Extract the [X, Y] coordinate from the center of the cell holding the provided text.  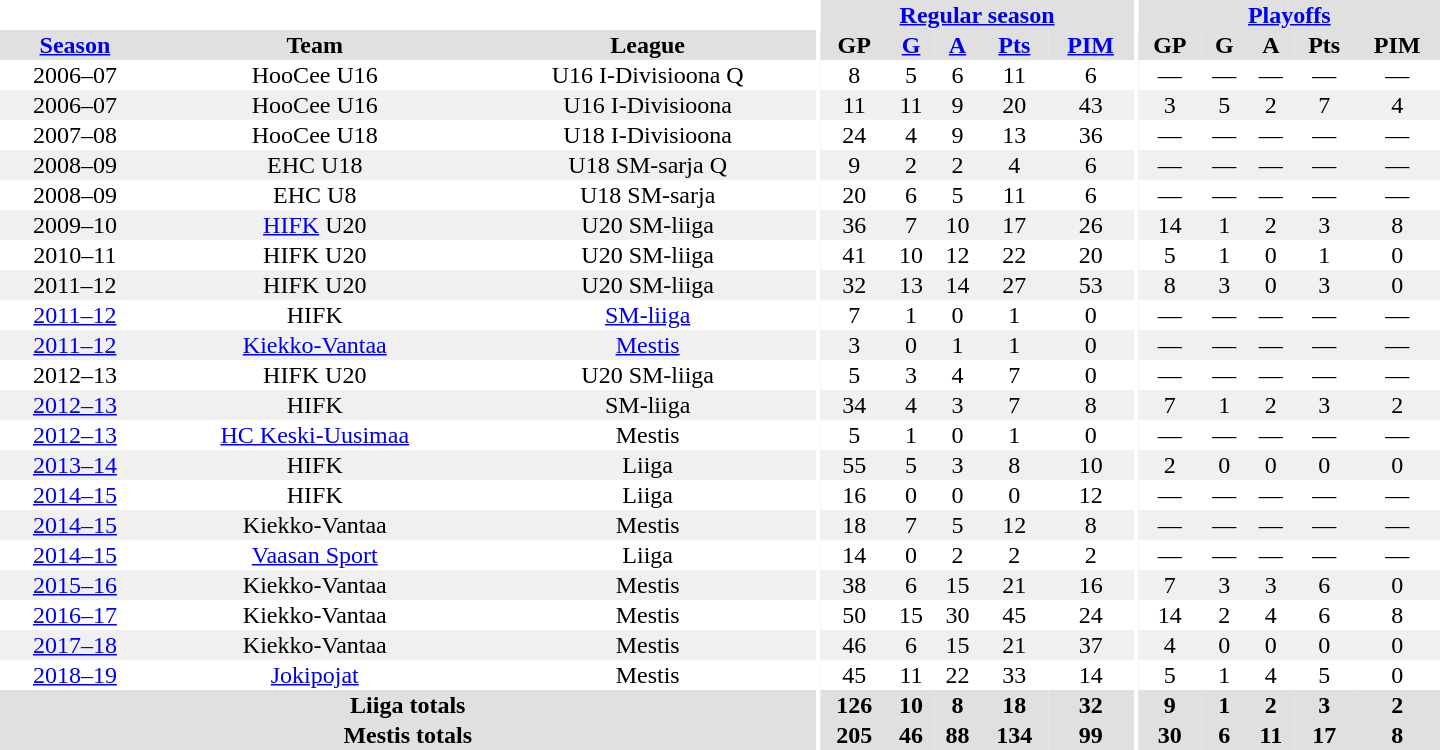
Mestis totals [408, 735]
U18 SM-sarja [648, 195]
Vaasan Sport [315, 555]
27 [1014, 285]
50 [854, 615]
Liiga totals [408, 705]
37 [1091, 645]
34 [854, 405]
2017–18 [75, 645]
2007–08 [75, 135]
205 [854, 735]
53 [1091, 285]
Playoffs [1290, 15]
U16 I-Divisioona Q [648, 75]
HooCee U18 [315, 135]
55 [854, 465]
41 [854, 255]
2015–16 [75, 585]
U18 I-Divisioona [648, 135]
126 [854, 705]
2016–17 [75, 615]
2009–10 [75, 225]
U16 I-Divisioona [648, 105]
99 [1091, 735]
2018–19 [75, 675]
Team [315, 45]
2010–11 [75, 255]
88 [957, 735]
EHC U18 [315, 165]
Season [75, 45]
League [648, 45]
U18 SM-sarja Q [648, 165]
38 [854, 585]
HC Keski-Uusimaa [315, 435]
26 [1091, 225]
43 [1091, 105]
EHC U8 [315, 195]
Regular season [978, 15]
134 [1014, 735]
33 [1014, 675]
2013–14 [75, 465]
Jokipojat [315, 675]
